Detect which cell encompasses the target text, then output its [X, Y] center coordinate. 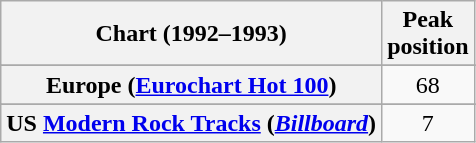
Europe (Eurochart Hot 100) [192, 85]
7 [428, 123]
Peakposition [428, 34]
68 [428, 85]
US Modern Rock Tracks (Billboard) [192, 123]
Chart (1992–1993) [192, 34]
